Return the (x, y) coordinate for the center point of the cell that contains the specified text.  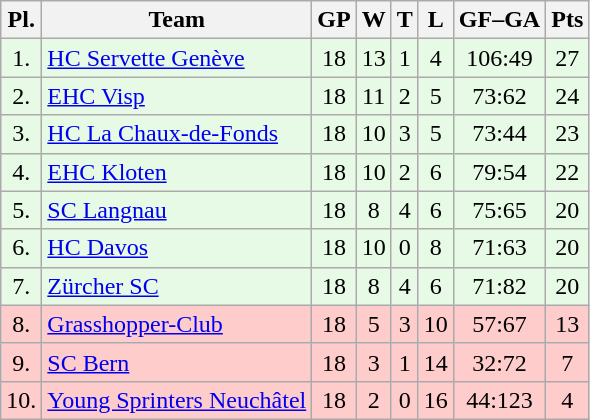
GF–GA (499, 20)
10. (22, 400)
Zürcher SC (177, 286)
SC Langnau (177, 210)
Grasshopper-Club (177, 324)
EHC Visp (177, 96)
EHC Kloten (177, 172)
9. (22, 362)
106:49 (499, 58)
W (374, 20)
23 (568, 134)
HC Servette Genève (177, 58)
Pl. (22, 20)
27 (568, 58)
44:123 (499, 400)
73:44 (499, 134)
14 (436, 362)
GP (334, 20)
HC Davos (177, 248)
75:65 (499, 210)
7 (568, 362)
79:54 (499, 172)
Pts (568, 20)
Young Sprinters Neuchâtel (177, 400)
SC Bern (177, 362)
57:67 (499, 324)
6. (22, 248)
8. (22, 324)
3. (22, 134)
7. (22, 286)
16 (436, 400)
1. (22, 58)
32:72 (499, 362)
71:63 (499, 248)
71:82 (499, 286)
L (436, 20)
Team (177, 20)
24 (568, 96)
T (404, 20)
4. (22, 172)
11 (374, 96)
HC La Chaux-de-Fonds (177, 134)
22 (568, 172)
73:62 (499, 96)
5. (22, 210)
2. (22, 96)
